For the text-containing cell, return its midpoint in [x, y] coordinate format. 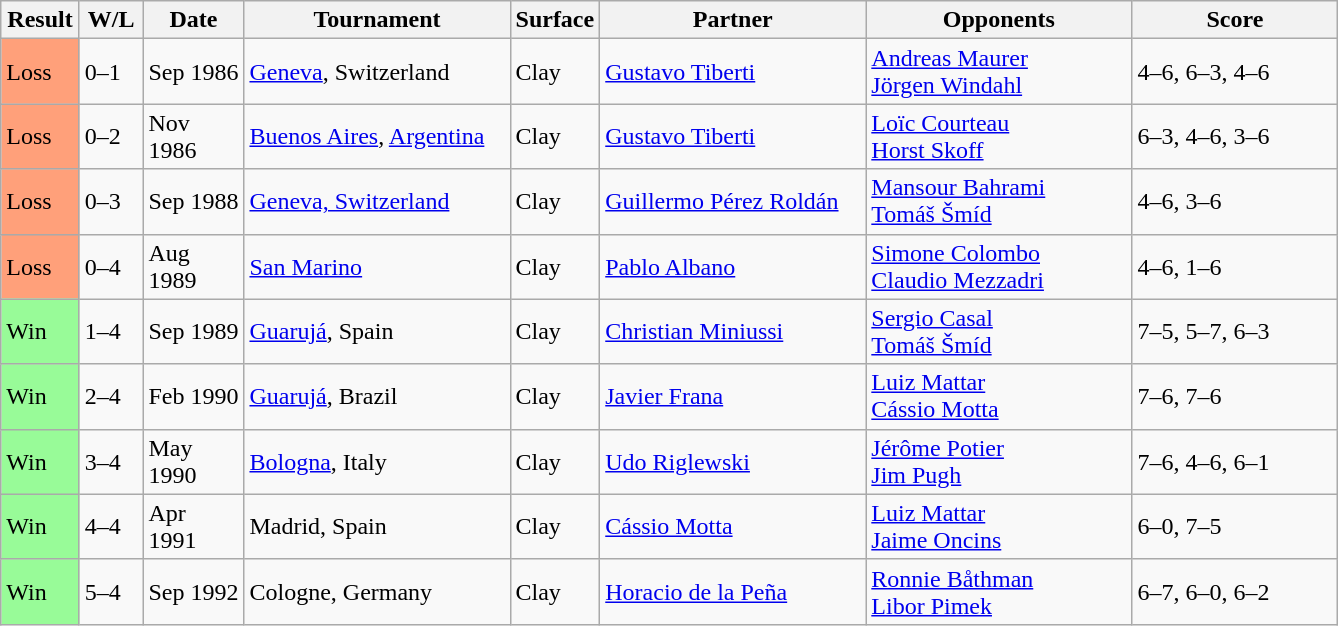
Bologna, Italy [377, 462]
Date [194, 20]
Horacio de la Peña [733, 592]
Pablo Albano [733, 266]
Sergio Casal Tomáš Šmíd [999, 332]
May 1990 [194, 462]
Surface [555, 20]
6–3, 4–6, 3–6 [1235, 136]
Sep 1989 [194, 332]
Guarujá, Spain [377, 332]
6–0, 7–5 [1235, 526]
Guarujá, Brazil [377, 396]
Sep 1992 [194, 592]
Simone Colombo Claudio Mezzadri [999, 266]
Ronnie Båthman Libor Pimek [999, 592]
Result [40, 20]
Nov 1986 [194, 136]
1–4 [111, 332]
7–6, 4–6, 6–1 [1235, 462]
Aug 1989 [194, 266]
Madrid, Spain [377, 526]
Guillermo Pérez Roldán [733, 202]
4–6, 3–6 [1235, 202]
Score [1235, 20]
4–4 [111, 526]
Jérôme Potier Jim Pugh [999, 462]
Feb 1990 [194, 396]
Partner [733, 20]
San Marino [377, 266]
Udo Riglewski [733, 462]
Cássio Motta [733, 526]
7–5, 5–7, 6–3 [1235, 332]
7–6, 7–6 [1235, 396]
4–6, 1–6 [1235, 266]
0–4 [111, 266]
Buenos Aires, Argentina [377, 136]
4–6, 6–3, 4–6 [1235, 72]
Opponents [999, 20]
Luiz Mattar Jaime Oncins [999, 526]
Luiz Mattar Cássio Motta [999, 396]
Loïc Courteau Horst Skoff [999, 136]
Cologne, Germany [377, 592]
Mansour Bahrami Tomáš Šmíd [999, 202]
Sep 1988 [194, 202]
Andreas Maurer Jörgen Windahl [999, 72]
Tournament [377, 20]
Javier Frana [733, 396]
3–4 [111, 462]
0–1 [111, 72]
5–4 [111, 592]
2–4 [111, 396]
Christian Miniussi [733, 332]
Sep 1986 [194, 72]
Apr 1991 [194, 526]
6–7, 6–0, 6–2 [1235, 592]
0–2 [111, 136]
0–3 [111, 202]
W/L [111, 20]
